From the cell containing the given text, extract its center point as (X, Y) coordinate. 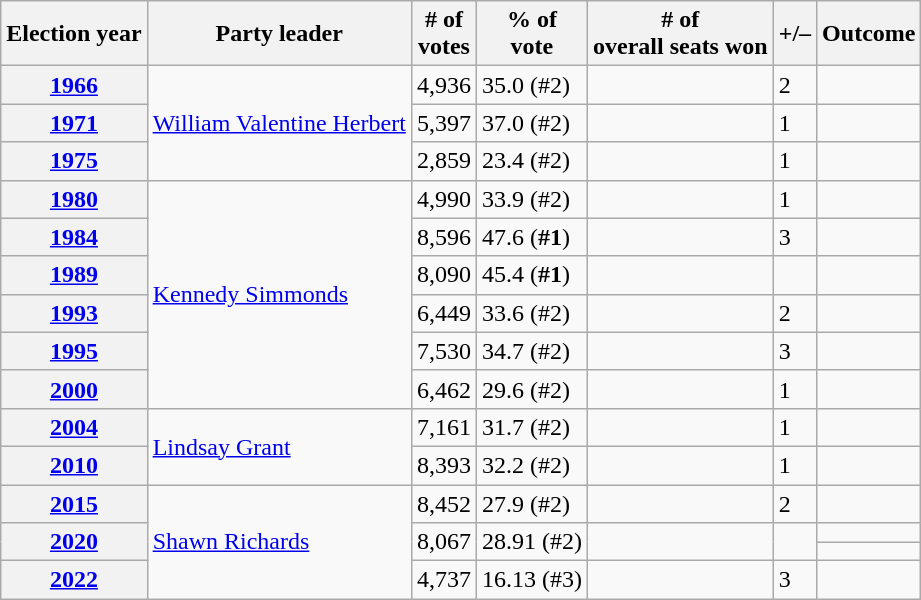
2015 (74, 503)
34.7 (#2) (532, 351)
2022 (74, 580)
4,990 (444, 199)
6,449 (444, 313)
Party leader (279, 34)
Lindsay Grant (279, 446)
45.4 (#1) (532, 275)
31.7 (#2) (532, 427)
1975 (74, 161)
1971 (74, 123)
1993 (74, 313)
32.2 (#2) (532, 465)
4,936 (444, 85)
Kennedy Simmonds (279, 294)
29.6 (#2) (532, 389)
35.0 (#2) (532, 85)
% ofvote (532, 34)
2004 (74, 427)
47.6 (#1) (532, 237)
7,530 (444, 351)
William Valentine Herbert (279, 123)
8,067 (444, 542)
Outcome (869, 34)
# ofvotes (444, 34)
2020 (74, 542)
8,596 (444, 237)
28.91 (#2) (532, 542)
8,393 (444, 465)
23.4 (#2) (532, 161)
2000 (74, 389)
8,090 (444, 275)
Election year (74, 34)
5,397 (444, 123)
33.6 (#2) (532, 313)
Shawn Richards (279, 541)
4,737 (444, 580)
1989 (74, 275)
27.9 (#2) (532, 503)
+/– (794, 34)
6,462 (444, 389)
16.13 (#3) (532, 580)
2010 (74, 465)
7,161 (444, 427)
1984 (74, 237)
1995 (74, 351)
8,452 (444, 503)
33.9 (#2) (532, 199)
1966 (74, 85)
37.0 (#2) (532, 123)
2,859 (444, 161)
# ofoverall seats won (680, 34)
1980 (74, 199)
